Return the (X, Y) coordinate for the center point of the cell that contains the specified text.  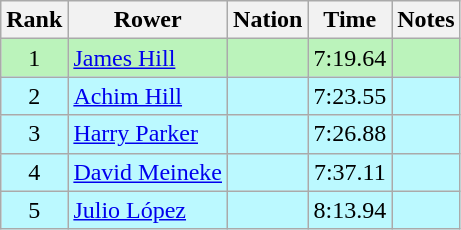
Harry Parker (148, 134)
4 (34, 172)
3 (34, 134)
8:13.94 (350, 210)
Achim Hill (148, 96)
7:19.64 (350, 58)
Time (350, 20)
Julio López (148, 210)
7:26.88 (350, 134)
5 (34, 210)
2 (34, 96)
David Meineke (148, 172)
Rower (148, 20)
Nation (268, 20)
Notes (426, 20)
7:23.55 (350, 96)
Rank (34, 20)
James Hill (148, 58)
1 (34, 58)
7:37.11 (350, 172)
